Locate the cell with the specified text and output its [X, Y] center coordinate. 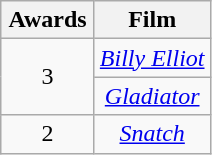
Billy Elliot [152, 58]
Awards [48, 20]
Gladiator [152, 96]
Snatch [152, 134]
3 [48, 77]
2 [48, 134]
Film [152, 20]
